For the text-containing cell, return its midpoint in (X, Y) coordinate format. 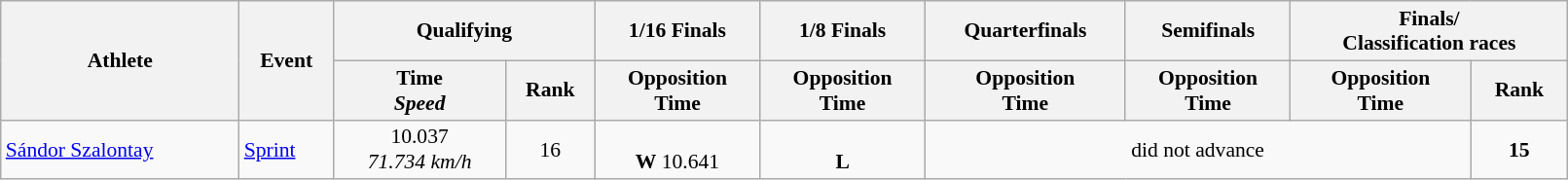
L (843, 150)
TimeSpeed (420, 90)
W 10.641 (677, 150)
1/8 Finals (843, 31)
Qualifying (464, 31)
Event (286, 60)
10.03771.734 km/h (420, 150)
Semifinals (1208, 31)
1/16 Finals (677, 31)
Athlete (121, 60)
did not advance (1197, 150)
Quarterfinals (1025, 31)
16 (551, 150)
Finals/Classification races (1429, 31)
15 (1519, 150)
Sándor Szalontay (121, 150)
Sprint (286, 150)
